Extract the [x, y] coordinate from the center of the cell holding the provided text.  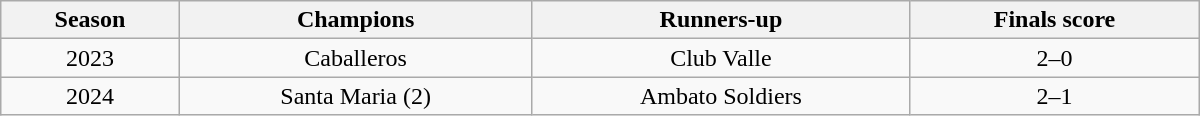
Ambato Soldiers [721, 96]
2023 [90, 58]
Runners-up [721, 20]
Season [90, 20]
2024 [90, 96]
2–1 [1054, 96]
Santa Maria (2) [356, 96]
2–0 [1054, 58]
Caballeros [356, 58]
Club Valle [721, 58]
Finals score [1054, 20]
Champions [356, 20]
